Determine the (x, y) coordinate at the center of the cell enclosing the given text.  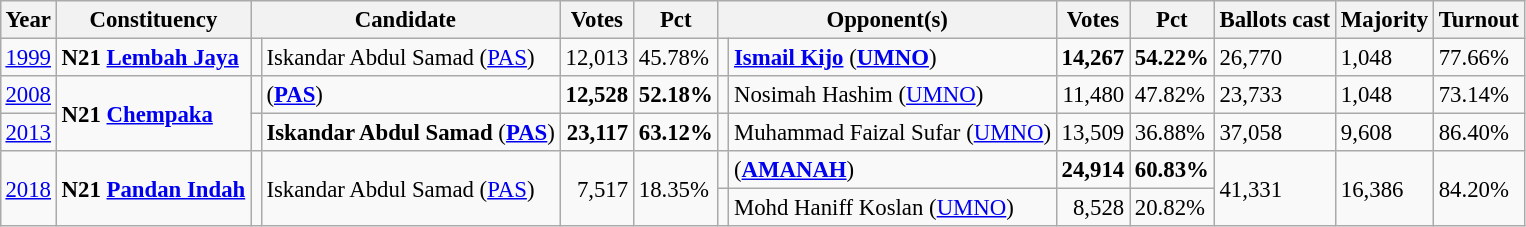
63.12% (676, 133)
2013 (28, 133)
54.22% (1172, 57)
Nosimah Hashim (UMNO) (893, 95)
18.35% (676, 188)
1999 (28, 57)
12,013 (596, 57)
2018 (28, 188)
84.20% (1478, 188)
11,480 (1092, 95)
60.83% (1172, 170)
41,331 (1274, 188)
(AMANAH) (893, 170)
Majority (1384, 20)
Mohd Haniff Koslan (UMNO) (893, 208)
Turnout (1478, 20)
77.66% (1478, 57)
8,528 (1092, 208)
45.78% (676, 57)
N21 Pandan Indah (153, 188)
23,733 (1274, 95)
20.82% (1172, 208)
23,117 (596, 133)
N21 Chempaka (153, 114)
Muhammad Faizal Sufar (UMNO) (893, 133)
Constituency (153, 20)
86.40% (1478, 133)
73.14% (1478, 95)
24,914 (1092, 170)
52.18% (676, 95)
14,267 (1092, 57)
Candidate (405, 20)
9,608 (1384, 133)
16,386 (1384, 188)
12,528 (596, 95)
Year (28, 20)
(PAS) (410, 95)
Ismail Kijo (UMNO) (893, 57)
7,517 (596, 188)
37,058 (1274, 133)
2008 (28, 95)
Ballots cast (1274, 20)
N21 Lembah Jaya (153, 57)
26,770 (1274, 57)
47.82% (1172, 95)
36.88% (1172, 133)
Opponent(s) (887, 20)
13,509 (1092, 133)
